Pinpoint the cell where the given text exists, returning its [X, Y] midpoint coordinate. 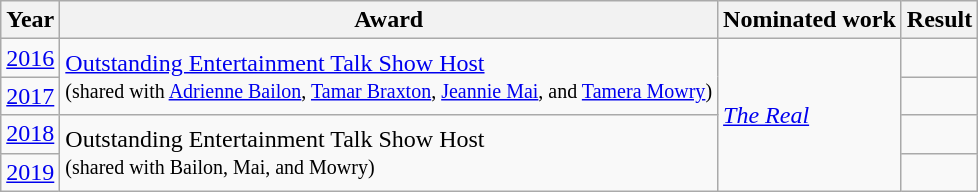
2019 [30, 172]
2017 [30, 96]
Outstanding Entertainment Talk Show Host(shared with Bailon, Mai, and Mowry) [389, 153]
Year [30, 20]
Result [939, 20]
Outstanding Entertainment Talk Show Host(shared with Adrienne Bailon, Tamar Braxton, Jeannie Mai, and Tamera Mowry) [389, 77]
Nominated work [810, 20]
2016 [30, 58]
The Real [810, 115]
Award [389, 20]
2018 [30, 134]
